Return the (x, y) coordinate for the center point of the cell that contains the specified text.  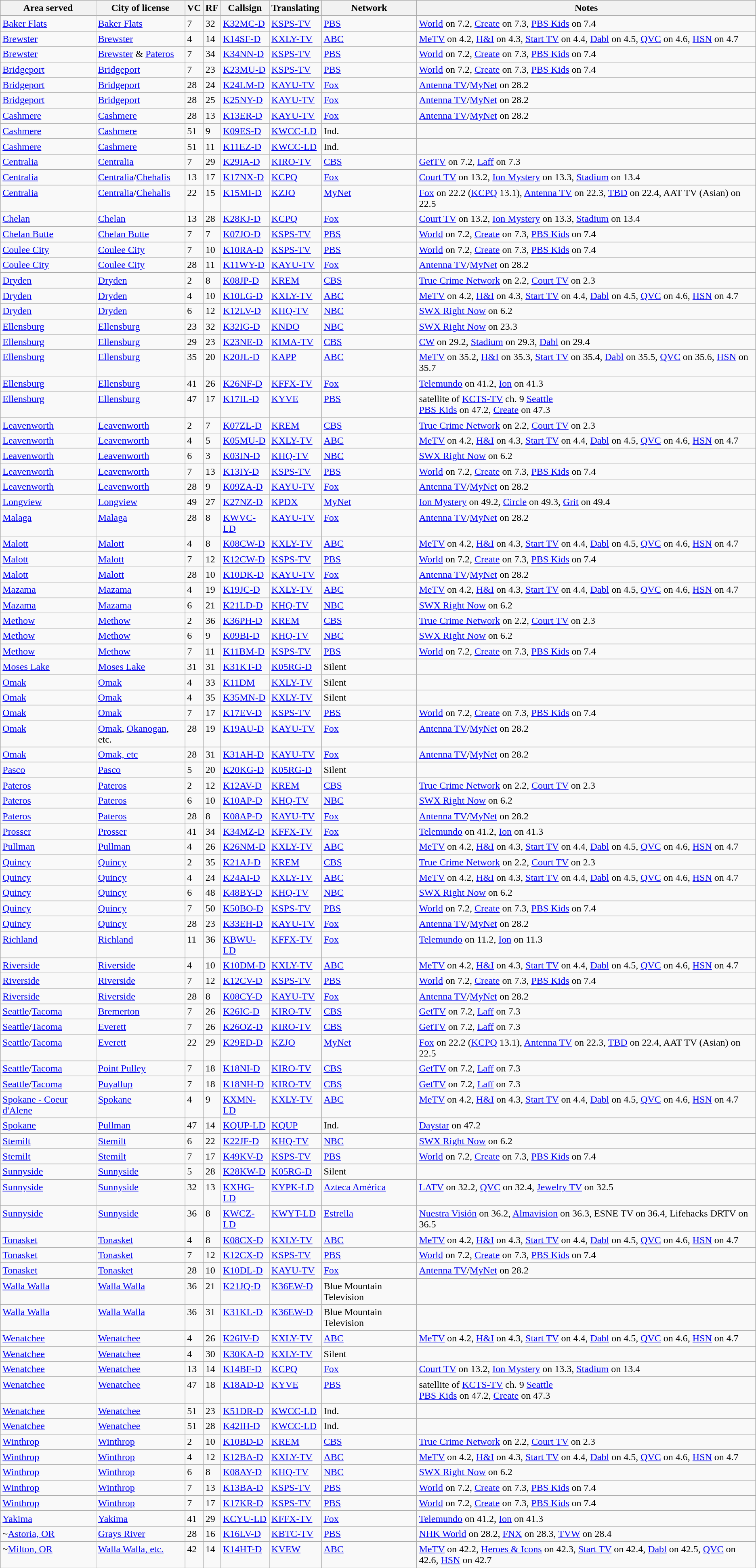
KQUP-LD (245, 1126)
Estrella (369, 1219)
KBTC-TV (296, 1534)
KWYT-LD (296, 1219)
K25NY-D (245, 100)
3 (212, 456)
MeTV on 42.2, Heroes & Icons on 42.3, Start TV on 42.4, Dabl on 42.5, QVC on 42.6, HSN on 42.7 (586, 1555)
K32IG-D (245, 326)
Telemundo on 11.2, Ion on 11.3 (586, 945)
~Milton, OR (48, 1555)
K05MU-D (245, 440)
City of license (140, 8)
K26IV-D (245, 1339)
Point Pulley (140, 1069)
K29IA-D (245, 162)
16 (212, 1534)
27 (212, 502)
K13ER-D (245, 116)
K26NF-D (245, 383)
Brewster & Pateros (140, 54)
K14BF-D (245, 1369)
49 (194, 502)
K28KJ-D (245, 219)
K26IC-D (245, 1012)
KQUP (296, 1126)
K17NX-D (245, 177)
Area served (48, 8)
K49KV-D (245, 1156)
K12BA-D (245, 1457)
K11DM (245, 682)
K10DK-D (245, 575)
Translating (296, 8)
K24AI-D (245, 878)
Network (369, 8)
K17KR-D (245, 1503)
K08CY-D (245, 996)
K18NH-D (245, 1084)
Notes (586, 8)
Puyallup (140, 1084)
15 (212, 198)
KWCZ-LD (245, 1219)
Azteca América (369, 1193)
K14HT-D (245, 1555)
Grays River (140, 1534)
K17IL-D (245, 404)
K11EZ-D (245, 146)
K36PH-D (245, 621)
K07JO-D (245, 234)
K51DR-D (245, 1411)
K08AY-D (245, 1472)
KVEW (296, 1555)
K42IH-D (245, 1426)
LATV on 32.2, QVC on 32.4, Jewelry TV on 32.5 (586, 1193)
Omak, Okanogan, etc. (140, 734)
30 (212, 1354)
KXMN-LD (245, 1105)
MeTV on 35.2, H&I on 35.3, Start TV on 35.4, Dabl on 35.5, QVC on 35.6, HSN on 35.7 (586, 363)
K17EV-D (245, 713)
33 (212, 682)
K03IN-D (245, 456)
K10DM-D (245, 965)
K13IY-D (245, 471)
Omak, etc (140, 755)
K50BO-D (245, 908)
KWVC-LD (245, 523)
K10DL-D (245, 1270)
K34NN-D (245, 54)
Daystar on 47.2 (586, 1126)
KNDO (296, 326)
K21AJ-D (245, 862)
K08JP-D (245, 280)
K31KL-D (245, 1318)
K26OZ-D (245, 1027)
KAPP (296, 363)
K21JQ-D (245, 1291)
SWX Right Now on 23.3 (586, 326)
K11WY-D (245, 265)
Spokane - Coeur d'Alene (48, 1105)
K24LM-D (245, 85)
K11BM-D (245, 651)
~Astoria, OR (48, 1534)
K31KT-D (245, 667)
Bremerton (140, 1012)
25 (212, 100)
K48BY-D (245, 893)
KPDX (296, 502)
K28KW-D (245, 1172)
K23NE-D (245, 342)
48 (212, 893)
K12CX-D (245, 1255)
K12CW-D (245, 559)
K18NI-D (245, 1069)
K34MZ-D (245, 831)
K09ES-D (245, 131)
K29ED-D (245, 1048)
K09BI-D (245, 636)
Walla Walla, etc. (140, 1555)
K08CX-D (245, 1240)
K32MC-D (245, 23)
K19JC-D (245, 590)
K22JF-D (245, 1141)
K26NM-D (245, 847)
K14SF-D (245, 39)
K20KG-D (245, 770)
KCYU-LD (245, 1518)
KBWU-LD (245, 945)
K35MN-D (245, 697)
Ion Mystery on 49.2, Circle on 49.3, Grit on 49.4 (586, 502)
K10AP-D (245, 801)
K20JL-D (245, 363)
K10RA-D (245, 250)
K21LD-D (245, 605)
K19AU-D (245, 734)
K10BD-D (245, 1442)
K12AV-D (245, 785)
K08CW-D (245, 544)
K08AP-D (245, 816)
42 (194, 1555)
Nuestra Visión on 36.2, Almavision on 36.3, ESNE TV on 36.4, Lifehacks DRTV on 36.5 (586, 1219)
K09ZA-D (245, 487)
K31AH-D (245, 755)
K30KA-D (245, 1354)
KIMA-TV (296, 342)
K10LG-D (245, 296)
K13BA-D (245, 1488)
K15MI-D (245, 198)
K12LV-D (245, 311)
K18AD-D (245, 1390)
KXHG-LD (245, 1193)
KYPK-LD (296, 1193)
K27NZ-D (245, 502)
50 (212, 908)
NHK World on 28.2, FNX on 28.3, TVW on 28.4 (586, 1534)
K33EH-D (245, 924)
K07ZL-D (245, 425)
Callsign (245, 8)
RF (212, 8)
VC (194, 8)
K12CV-D (245, 981)
CW on 29.2, Stadium on 29.3, Dabl on 29.4 (586, 342)
K16LV-D (245, 1534)
K23MU-D (245, 69)
